Capture the cell that displays the provided text and extract its (x, y) central coordinate. 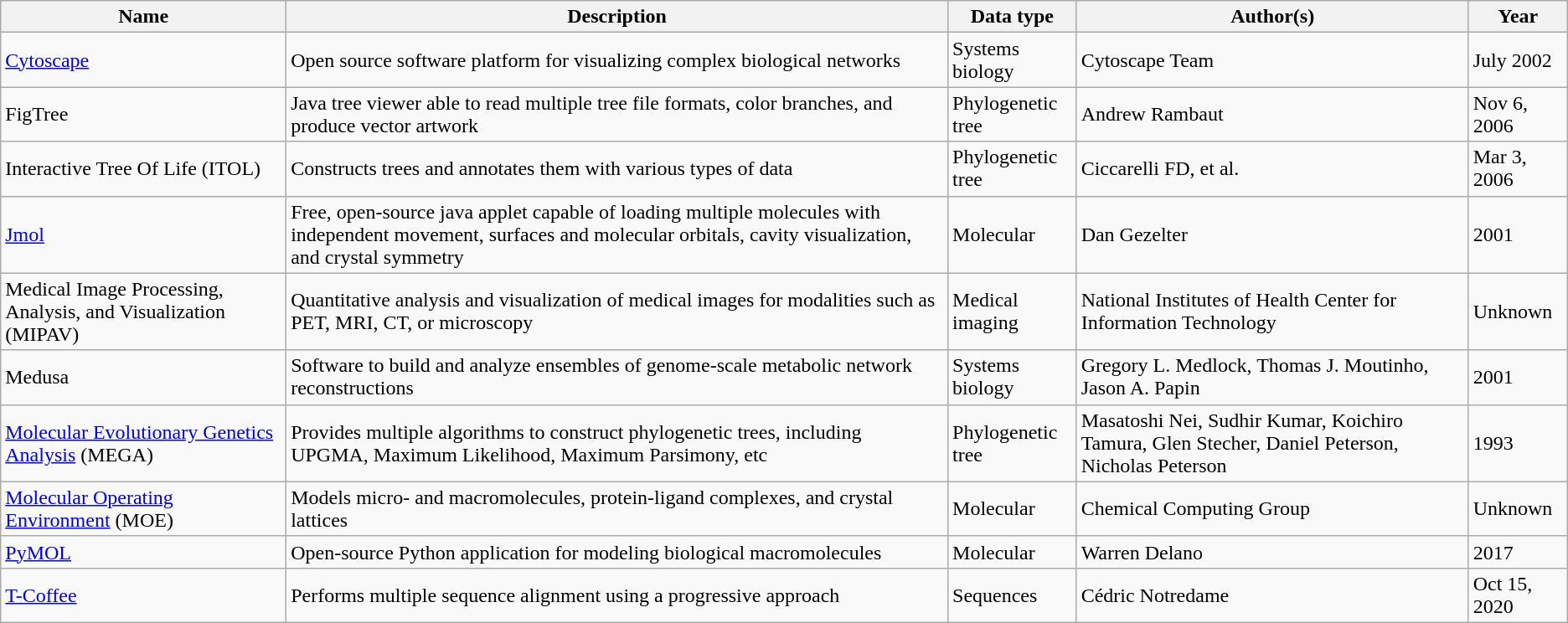
July 2002 (1518, 60)
Dan Gezelter (1272, 234)
Molecular Operating Environment (MOE) (144, 509)
National Institutes of Health Center for Information Technology (1272, 311)
Sequences (1013, 595)
Year (1518, 17)
Interactive Tree Of Life (ITOL) (144, 169)
Mar 3, 2006 (1518, 169)
Performs multiple sequence alignment using a progressive approach (617, 595)
Author(s) (1272, 17)
Cytoscape Team (1272, 60)
Open source software platform for visualizing complex biological networks (617, 60)
Cédric Notredame (1272, 595)
Warren Delano (1272, 552)
Provides multiple algorithms to construct phylogenetic trees, including UPGMA, Maximum Likelihood, Maximum Parsimony, etc (617, 443)
Cytoscape (144, 60)
Jmol (144, 234)
2017 (1518, 552)
Data type (1013, 17)
Medusa (144, 377)
Software to build and analyze ensembles of genome-scale metabolic network reconstructions (617, 377)
FigTree (144, 114)
PyMOL (144, 552)
Ciccarelli FD, et al. (1272, 169)
Models micro- and macromolecules, protein-ligand complexes, and crystal lattices (617, 509)
Name (144, 17)
Constructs trees and annotates them with various types of data (617, 169)
Andrew Rambaut (1272, 114)
Description (617, 17)
Open-source Python application for modeling biological macromolecules (617, 552)
Medical Image Processing, Analysis, and Visualization (MIPAV) (144, 311)
Molecular Evolutionary Genetics Analysis (MEGA) (144, 443)
Medical imaging (1013, 311)
1993 (1518, 443)
Chemical Computing Group (1272, 509)
Java tree viewer able to read multiple tree file formats, color branches, and produce vector artwork (617, 114)
T-Coffee (144, 595)
Masatoshi Nei, Sudhir Kumar, Koichiro Tamura, Glen Stecher, Daniel Peterson, Nicholas Peterson (1272, 443)
Oct 15, 2020 (1518, 595)
Nov 6, 2006 (1518, 114)
Quantitative analysis and visualization of medical images for modalities such as PET, MRI, CT, or microscopy (617, 311)
Gregory L. Medlock, Thomas J. Moutinho, Jason A. Papin (1272, 377)
